Capture the cell that displays the provided text and extract its [x, y] central coordinate. 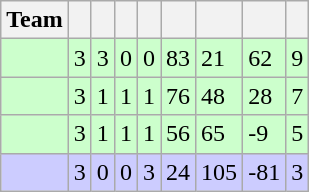
76 [178, 96]
62 [264, 58]
24 [178, 172]
-81 [264, 172]
9 [298, 58]
105 [220, 172]
83 [178, 58]
28 [264, 96]
21 [220, 58]
56 [178, 134]
-9 [264, 134]
7 [298, 96]
65 [220, 134]
48 [220, 96]
Team [35, 20]
5 [298, 134]
